Determine the (X, Y) coordinate at the center of the cell enclosing the given text.  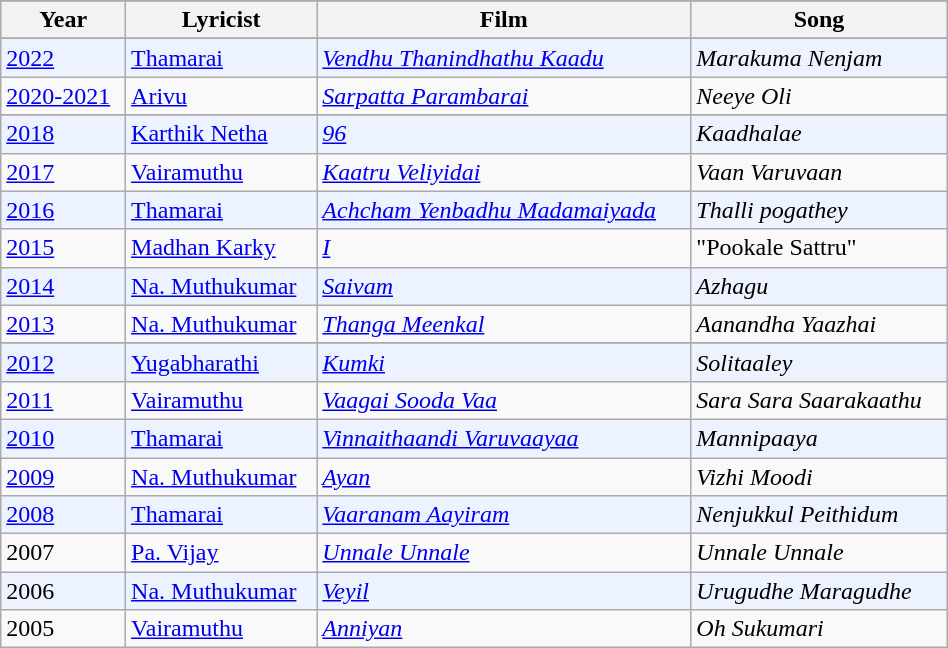
Thalli pogathey (819, 210)
Pa. Vijay (222, 553)
Song (819, 20)
2013 (64, 324)
Karthik Netha (222, 134)
I (504, 248)
Anniyan (504, 629)
"Pookale Sattru" (819, 248)
Madhan Karky (222, 248)
Film (504, 20)
Achcham Yenbadhu Madamaiyada (504, 210)
2011 (64, 400)
Aanandha Yaazhai (819, 324)
Yugabharathi (222, 362)
Vaaranam Aayiram (504, 515)
Sarpatta Parambarai (504, 96)
2006 (64, 591)
Ayan (504, 477)
2012 (64, 362)
Urugudhe Maragudhe (819, 591)
2018 (64, 134)
2010 (64, 438)
2020-2021 (64, 96)
Kaatru Veliyidai (504, 172)
2016 (64, 210)
Arivu (222, 96)
Saivam (504, 286)
Mannipaaya (819, 438)
Oh Sukumari (819, 629)
2007 (64, 553)
2009 (64, 477)
Vaagai Sooda Vaa (504, 400)
2008 (64, 515)
Marakuma Nenjam (819, 58)
2017 (64, 172)
Thanga Meenkal (504, 324)
2014 (64, 286)
Vendhu Thanindhathu Kaadu (504, 58)
Kaadhalae (819, 134)
96 (504, 134)
2005 (64, 629)
2015 (64, 248)
Neeye Oli (819, 96)
Lyricist (222, 20)
Vaan Varuvaan (819, 172)
Azhagu (819, 286)
2022 (64, 58)
Nenjukkul Peithidum (819, 515)
Vinnaithaandi Varuvaayaa (504, 438)
Kumki (504, 362)
Solitaaley (819, 362)
Veyil (504, 591)
Year (64, 20)
Sara Sara Saarakaathu (819, 400)
Vizhi Moodi (819, 477)
